Scan for the cell matching the given text and deliver its (x, y) coordinate at center. 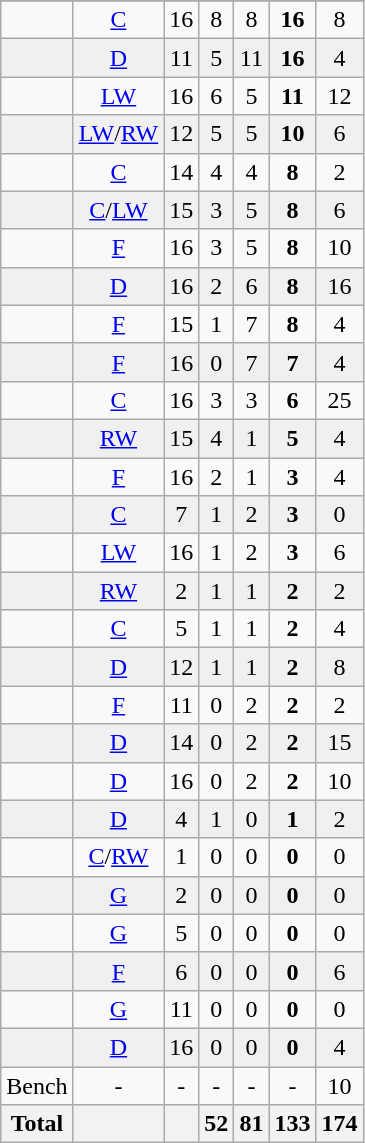
174 (340, 1124)
C/RW (118, 857)
LW/RW (118, 134)
52 (216, 1124)
Total (37, 1124)
C/LW (118, 210)
81 (252, 1124)
133 (292, 1124)
Bench (37, 1085)
25 (340, 400)
